Scan for the cell matching the given text and deliver its (X, Y) coordinate at center. 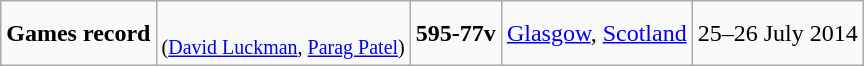
Glasgow, Scotland (596, 34)
25–26 July 2014 (778, 34)
Games record (78, 34)
595-77v (456, 34)
(David Luckman, Parag Patel) (283, 34)
